Pinpoint the cell where the given text exists, returning its [X, Y] midpoint coordinate. 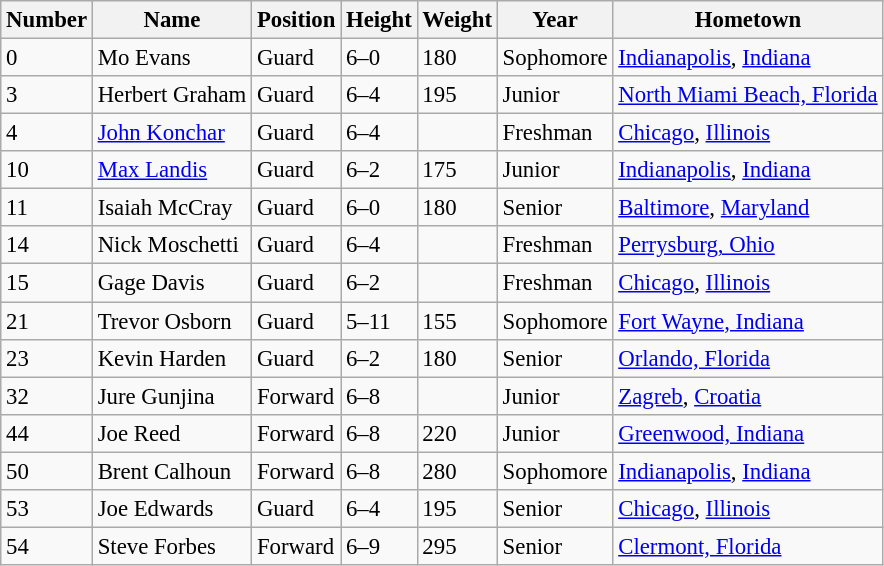
Name [172, 20]
0 [47, 58]
John Konchar [172, 133]
Zagreb, Croatia [748, 396]
5–11 [379, 321]
Mo Evans [172, 58]
Number [47, 20]
155 [457, 321]
Gage Davis [172, 283]
Height [379, 20]
280 [457, 471]
North Miami Beach, Florida [748, 95]
Weight [457, 20]
3 [47, 95]
Baltimore, Maryland [748, 208]
Perrysburg, Ohio [748, 245]
50 [47, 471]
Orlando, Florida [748, 358]
15 [47, 283]
Joe Reed [172, 433]
11 [47, 208]
53 [47, 509]
32 [47, 396]
Clermont, Florida [748, 546]
14 [47, 245]
Year [555, 20]
54 [47, 546]
Hometown [748, 20]
23 [47, 358]
175 [457, 170]
6–9 [379, 546]
Herbert Graham [172, 95]
Brent Calhoun [172, 471]
Greenwood, Indiana [748, 433]
Trevor Osborn [172, 321]
21 [47, 321]
Joe Edwards [172, 509]
Isaiah McCray [172, 208]
Fort Wayne, Indiana [748, 321]
10 [47, 170]
Position [296, 20]
4 [47, 133]
220 [457, 433]
295 [457, 546]
Jure Gunjina [172, 396]
Kevin Harden [172, 358]
Nick Moschetti [172, 245]
Max Landis [172, 170]
44 [47, 433]
Steve Forbes [172, 546]
